Output the [x, y] coordinate of the center of the cell containing the given text.  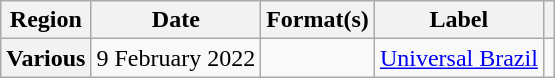
Format(s) [318, 20]
Date [176, 20]
Universal Brazil [458, 58]
Various [46, 58]
9 February 2022 [176, 58]
Label [458, 20]
Region [46, 20]
